Return [X, Y] of the center of cell containing provided text 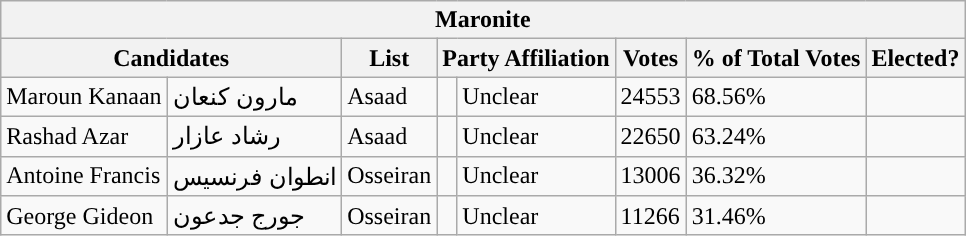
Antoine Francis [84, 176]
مارون كنعان [254, 97]
Party Affiliation [526, 58]
63.24% [776, 136]
13006 [650, 176]
36.32% [776, 176]
24553 [650, 97]
Maronite [483, 20]
31.46% [776, 216]
Elected? [916, 58]
Votes [650, 58]
Maroun Kanaan [84, 97]
68.56% [776, 97]
George Gideon [84, 216]
انطوان فرنسيس [254, 176]
List [390, 58]
% of Total Votes [776, 58]
Rashad Azar [84, 136]
رشاد عازار [254, 136]
11266 [650, 216]
Candidates [172, 58]
جورج جدعون [254, 216]
22650 [650, 136]
